For the text-containing cell, return its midpoint in (x, y) coordinate format. 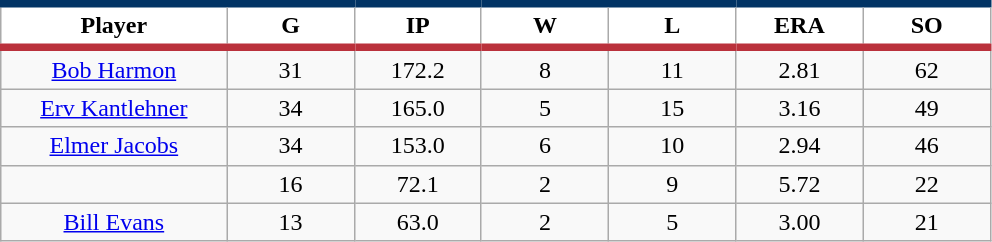
ERA (800, 26)
21 (926, 222)
G (290, 26)
L (672, 26)
Player (114, 26)
22 (926, 184)
5.72 (800, 184)
9 (672, 184)
15 (672, 108)
165.0 (418, 108)
3.16 (800, 108)
W (544, 26)
172.2 (418, 68)
46 (926, 146)
2.94 (800, 146)
Elmer Jacobs (114, 146)
2.81 (800, 68)
10 (672, 146)
Bob Harmon (114, 68)
SO (926, 26)
11 (672, 68)
62 (926, 68)
Erv Kantlehner (114, 108)
IP (418, 26)
Bill Evans (114, 222)
13 (290, 222)
72.1 (418, 184)
3.00 (800, 222)
153.0 (418, 146)
49 (926, 108)
63.0 (418, 222)
31 (290, 68)
8 (544, 68)
16 (290, 184)
6 (544, 146)
